Capture the cell that displays the provided text and extract its (x, y) central coordinate. 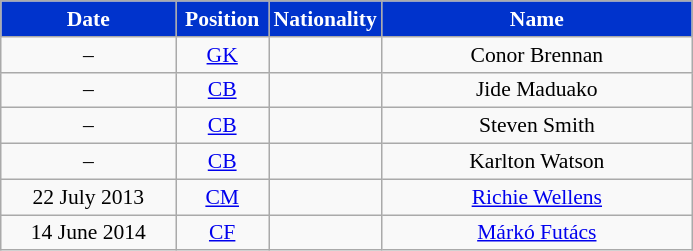
Márkó Futács (537, 233)
CM (222, 197)
Date (88, 19)
Conor Brennan (537, 55)
CF (222, 233)
GK (222, 55)
Nationality (324, 19)
Steven Smith (537, 126)
Karlton Watson (537, 162)
Position (222, 19)
Richie Wellens (537, 197)
22 July 2013 (88, 197)
Name (537, 19)
Jide Maduako (537, 90)
14 June 2014 (88, 233)
